For the text-containing cell, return its midpoint in [x, y] coordinate format. 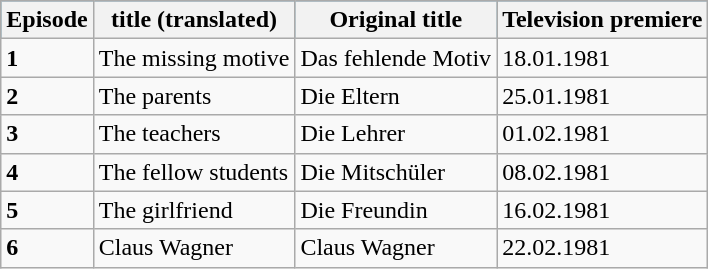
1 [47, 58]
18.01.1981 [602, 58]
16.02.1981 [602, 210]
Television premiere [602, 20]
2 [47, 96]
3 [47, 134]
01.02.1981 [602, 134]
Die Eltern [396, 96]
25.01.1981 [602, 96]
08.02.1981 [602, 172]
Episode [47, 20]
Die Lehrer [396, 134]
Original title [396, 20]
22.02.1981 [602, 248]
The teachers [194, 134]
The fellow students [194, 172]
4 [47, 172]
Die Freundin [396, 210]
6 [47, 248]
The girlfriend [194, 210]
title (translated) [194, 20]
Das fehlende Motiv [396, 58]
The parents [194, 96]
Die Mitschüler [396, 172]
The missing motive [194, 58]
5 [47, 210]
